Detect which cell encompasses the target text, then output its (X, Y) center coordinate. 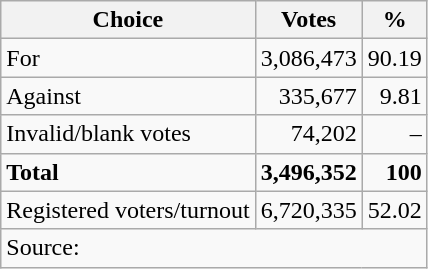
Choice (128, 20)
100 (394, 172)
Total (128, 172)
335,677 (308, 96)
6,720,335 (308, 210)
52.02 (394, 210)
– (394, 134)
9.81 (394, 96)
For (128, 58)
Invalid/blank votes (128, 134)
3,086,473 (308, 58)
Registered voters/turnout (128, 210)
Source: (214, 248)
74,202 (308, 134)
90.19 (394, 58)
Against (128, 96)
Votes (308, 20)
3,496,352 (308, 172)
% (394, 20)
